Pinpoint the cell where the given text exists, returning its [x, y] midpoint coordinate. 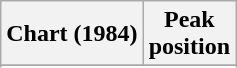
Chart (1984) [72, 34]
Peakposition [189, 34]
